Provide the [X, Y] coordinate of the cell's center where the given text is located.  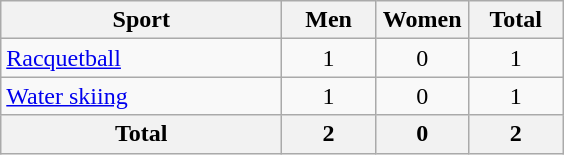
Men [329, 20]
Women [422, 20]
Racquetball [142, 58]
Sport [142, 20]
Water skiing [142, 96]
